Pinpoint the cell where the given text exists, returning its [x, y] midpoint coordinate. 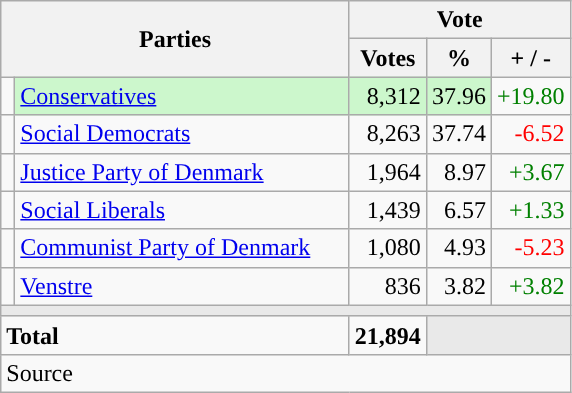
Justice Party of Denmark [182, 172]
Social Democrats [182, 134]
+1.33 [530, 210]
-5.23 [530, 248]
1,080 [388, 248]
+3.67 [530, 172]
Total [176, 335]
-6.52 [530, 134]
6.57 [458, 210]
Venstre [182, 286]
Social Liberals [182, 210]
Source [286, 373]
37.96 [458, 96]
+19.80 [530, 96]
Votes [388, 58]
Communist Party of Denmark [182, 248]
% [458, 58]
+3.82 [530, 286]
8.97 [458, 172]
+ / - [530, 58]
8,312 [388, 96]
3.82 [458, 286]
Vote [460, 20]
37.74 [458, 134]
836 [388, 286]
4.93 [458, 248]
21,894 [388, 335]
1,964 [388, 172]
Conservatives [182, 96]
8,263 [388, 134]
Parties [176, 39]
1,439 [388, 210]
